Search for the cell housing the specified text and yield its [x, y] center coordinate. 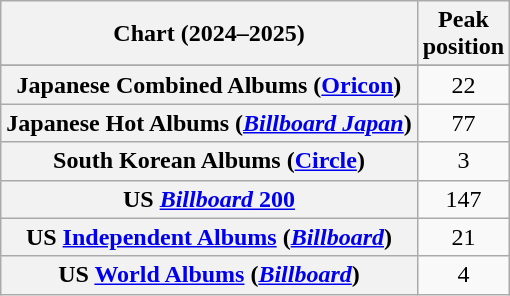
South Korean Albums (Circle) [209, 161]
US World Albums (Billboard) [209, 275]
Chart (2024–2025) [209, 34]
22 [463, 85]
147 [463, 199]
3 [463, 161]
US Independent Albums (Billboard) [209, 237]
US Billboard 200 [209, 199]
4 [463, 275]
21 [463, 237]
Japanese Combined Albums (Oricon) [209, 85]
Peakposition [463, 34]
Japanese Hot Albums (Billboard Japan) [209, 123]
77 [463, 123]
